Return (x, y) of the center of cell containing provided text 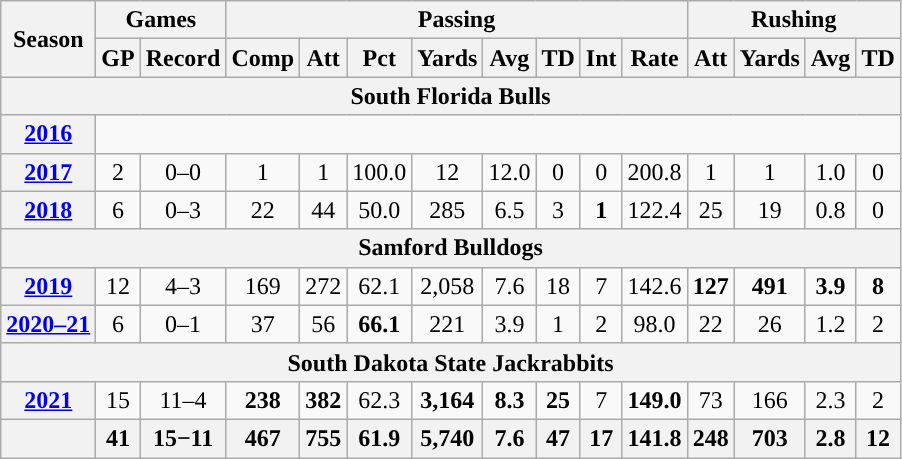
142.6 (654, 286)
238 (263, 400)
491 (770, 286)
285 (448, 210)
2018 (48, 210)
3 (558, 210)
Passing (456, 20)
0–3 (183, 210)
Int (601, 58)
South Florida Bulls (451, 96)
8.3 (510, 400)
1.2 (830, 324)
8 (878, 286)
3,164 (448, 400)
122.4 (654, 210)
South Dakota State Jackrabbits (451, 362)
Comp (263, 58)
66.1 (380, 324)
1.0 (830, 172)
Rushing (794, 20)
61.9 (380, 438)
2021 (48, 400)
5,740 (448, 438)
141.8 (654, 438)
272 (324, 286)
47 (558, 438)
Samford Bulldogs (451, 248)
0–0 (183, 172)
98.0 (654, 324)
4–3 (183, 286)
56 (324, 324)
18 (558, 286)
2.8 (830, 438)
15 (118, 400)
73 (710, 400)
62.1 (380, 286)
11–4 (183, 400)
15−11 (183, 438)
12.0 (510, 172)
Pct (380, 58)
221 (448, 324)
0–1 (183, 324)
2016 (48, 134)
169 (263, 286)
41 (118, 438)
17 (601, 438)
2017 (48, 172)
GP (118, 58)
100.0 (380, 172)
467 (263, 438)
200.8 (654, 172)
149.0 (654, 400)
166 (770, 400)
755 (324, 438)
2.3 (830, 400)
44 (324, 210)
248 (710, 438)
382 (324, 400)
Season (48, 39)
2,058 (448, 286)
6.5 (510, 210)
2019 (48, 286)
Rate (654, 58)
19 (770, 210)
50.0 (380, 210)
62.3 (380, 400)
0.8 (830, 210)
703 (770, 438)
37 (263, 324)
Games (161, 20)
127 (710, 286)
Record (183, 58)
2020–21 (48, 324)
26 (770, 324)
